From the cell containing the given text, extract its center point as [X, Y] coordinate. 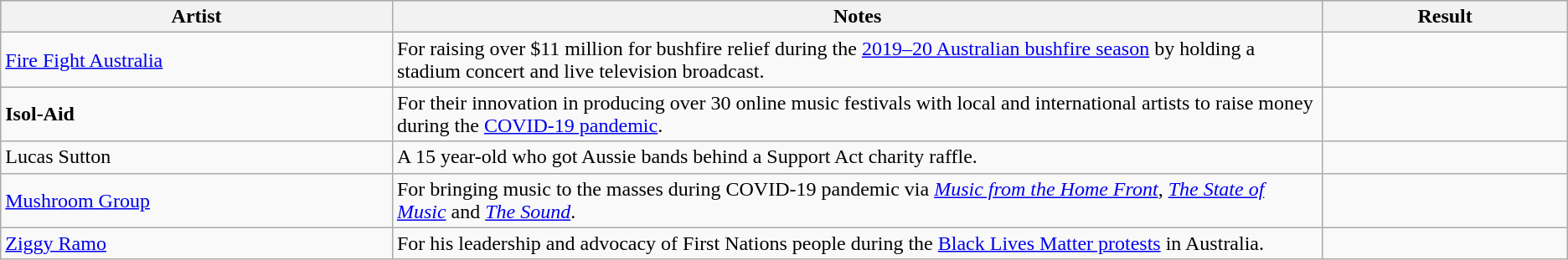
For bringing music to the masses during COVID-19 pandemic via Music from the Home Front, The State of Music and The Sound. [858, 201]
A 15 year-old who got Aussie bands behind a Support Act charity raffle. [858, 157]
Notes [858, 17]
For his leadership and advocacy of First Nations people during the Black Lives Matter protests in Australia. [858, 243]
Isol-Aid [197, 114]
Lucas Sutton [197, 157]
Mushroom Group [197, 201]
For their innovation in producing over 30 online music festivals with local and international artists to raise money during the COVID-19 pandemic. [858, 114]
Result [1445, 17]
Artist [197, 17]
Ziggy Ramo [197, 243]
Fire Fight Australia [197, 60]
